Find where the given text appears and provide that cell's center as [x, y] coordinate. 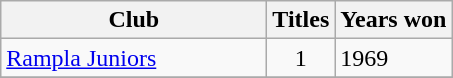
1969 [394, 58]
Years won [394, 20]
Titles [301, 20]
Rampla Juniors [134, 58]
1 [301, 58]
Club [134, 20]
